Output the [X, Y] coordinate of the center of the cell containing the given text.  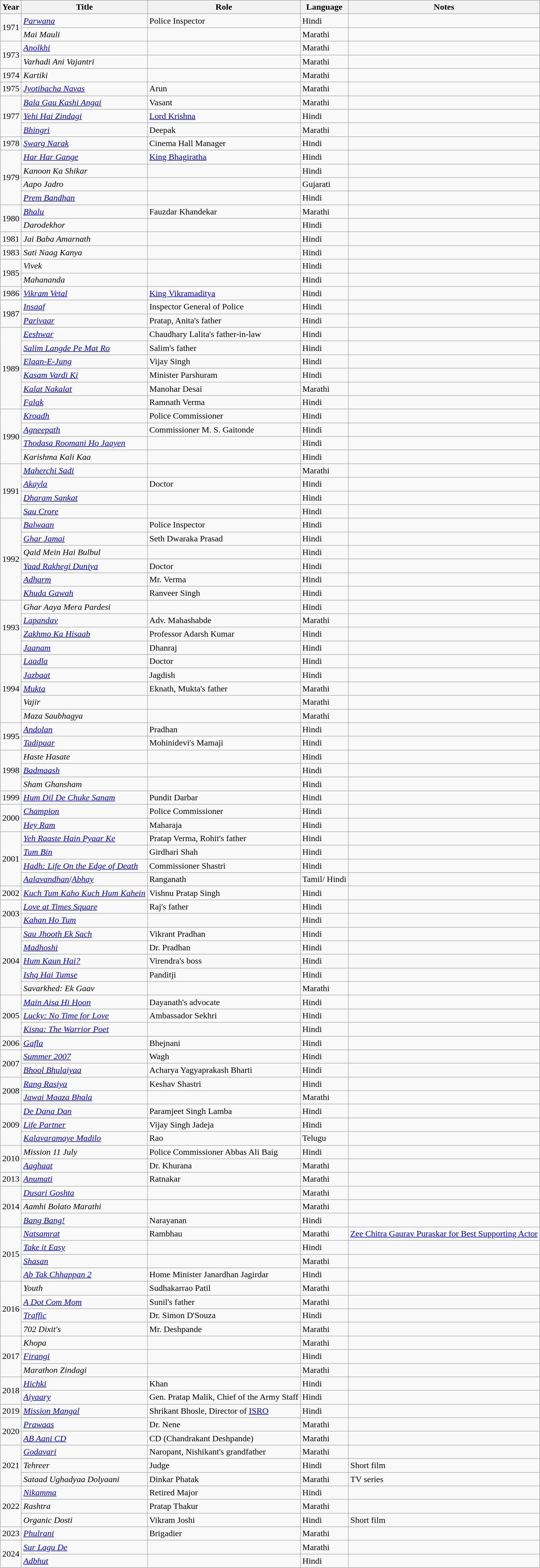
King Vikramaditya [224, 293]
2006 [11, 1043]
Prawaas [85, 1424]
Inspector General of Police [224, 307]
Jawai Maaza Bhala [85, 1097]
Adharm [85, 579]
Dr. Nene [224, 1424]
Vasant [224, 102]
Balwaan [85, 525]
Prem Bandhan [85, 198]
Ambassador Sekhri [224, 1015]
1980 [11, 218]
Natsamrat [85, 1234]
Naropant, Nishikant's grandfather [224, 1452]
Champion [85, 811]
Lord Krishna [224, 116]
Pratap, Anita's father [224, 320]
1990 [11, 436]
Kasam Vardi Ki [85, 375]
2021 [11, 1465]
Judge [224, 1465]
Title [85, 7]
Sau Crore [85, 511]
Yehi Hai Zindagi [85, 116]
2022 [11, 1506]
Khopa [85, 1343]
Anumati [85, 1179]
1983 [11, 252]
Bhejnani [224, 1043]
CD (Chandrakant Deshpande) [224, 1438]
2017 [11, 1356]
Narayanan [224, 1220]
1994 [11, 689]
TV series [444, 1479]
1981 [11, 239]
Minister Parshuram [224, 375]
De Dana Dan [85, 1111]
Swarg Narak [85, 143]
Badmaash [85, 770]
Marathon Zindagi [85, 1370]
2005 [11, 1015]
Agneepath [85, 430]
Kalat Nakalat [85, 389]
Sham Ghansham [85, 784]
Commissioner M. S. Gaitonde [224, 430]
2013 [11, 1179]
Sudhakarrao Patil [224, 1288]
2010 [11, 1159]
Khan [224, 1384]
Vikram Vetal [85, 293]
Eeshwar [85, 334]
2019 [11, 1411]
Mission 11 July [85, 1152]
1987 [11, 314]
Dhanraj [224, 648]
Manohar Desai [224, 389]
Aapo Jadro [85, 184]
Jyotibacha Navas [85, 89]
Gujarati [324, 184]
1974 [11, 75]
Mission Mangal [85, 1411]
Salim Langde Pe Mat Ro [85, 348]
Ishq Hai Tumse [85, 975]
Phulrani [85, 1534]
Akayla [85, 484]
Gafla [85, 1043]
Vishnu Pratap Singh [224, 893]
Aaghaat [85, 1166]
Kahan Ho Tum [85, 920]
Har Har Gange [85, 157]
Rashtra [85, 1506]
Khuda Gawah [85, 593]
Darodekhor [85, 225]
Deepak [224, 130]
Mr. Deshpande [224, 1329]
Wagh [224, 1057]
Virendra's boss [224, 961]
Tum Bin [85, 852]
Kalavaramaye Madilo [85, 1138]
Commissioner Shastri [224, 866]
2020 [11, 1431]
2009 [11, 1125]
Adbhut [85, 1561]
Falak [85, 402]
Vijay Singh [224, 361]
Retired Major [224, 1493]
Paramjeet Singh Lamba [224, 1111]
Organic Dosti [85, 1520]
Sunil's father [224, 1302]
Ranveer Singh [224, 593]
Tehreer [85, 1465]
Anolkhi [85, 48]
Hey Ram [85, 825]
Home Minister Janardhan Jagirdar [224, 1275]
2007 [11, 1063]
1979 [11, 177]
Haste Hasate [85, 757]
Firangi [85, 1356]
Bang Bang! [85, 1220]
Ramnath Verma [224, 402]
1993 [11, 627]
Ghar Aaya Mera Pardesi [85, 607]
Bhool Bhulaiyaa [85, 1070]
Mai Mauli [85, 34]
Godavari [85, 1452]
2014 [11, 1206]
Mahananda [85, 280]
Police Commissioner Abbas Ali Baig [224, 1152]
Adv. Mahashabde [224, 621]
1998 [11, 770]
Year [11, 7]
Laadla [85, 661]
A Dot Com Mom [85, 1302]
Maharaja [224, 825]
Maherchi Sadi [85, 471]
1986 [11, 293]
Sati Naag Kanya [85, 252]
Maza Saubhagya [85, 716]
Dinkar Phatak [224, 1479]
Keshav Shastri [224, 1084]
Zakhmo Ka Hisaab [85, 634]
Eknath, Mukta's father [224, 689]
Seth Dwaraka Prasad [224, 539]
1977 [11, 116]
Bhingri [85, 130]
Professor Adarsh Kumar [224, 634]
Hadh: Life On the Edge of Death [85, 866]
1971 [11, 28]
Pratap Verma, Rohit's father [224, 839]
Jagdish [224, 675]
Rao [224, 1138]
1995 [11, 736]
Vikrant Pradhan [224, 934]
Mohinidevi's Mamaji [224, 743]
Ab Tak Chhappan 2 [85, 1275]
Hum Kaun Hai? [85, 961]
Yeh Raaste Hain Pyaar Ke [85, 839]
1992 [11, 559]
Aamhi Bolato Marathi [85, 1206]
Lapandav [85, 621]
Nikamma [85, 1493]
2004 [11, 961]
Ranganath [224, 879]
Take it Easy [85, 1247]
Life Partner [85, 1125]
Main Aisa Hi Hoon [85, 1002]
Dayanath's advocate [224, 1002]
Hichki [85, 1384]
2002 [11, 893]
Mukta [85, 689]
Bhalu [85, 212]
Acharya Yagyaprakash Bharti [224, 1070]
Kanoon Ka Shikar [85, 171]
Jaanam [85, 648]
Thodasa Roomani Ho Jaayen [85, 443]
Dusari Goshta [85, 1193]
Dr. Simon D'Souza [224, 1316]
1985 [11, 273]
AB Aani CD [85, 1438]
Language [324, 7]
Vajir [85, 702]
Panditji [224, 975]
King Bhagiratha [224, 157]
Rambhau [224, 1234]
2016 [11, 1309]
Girdhari Shah [224, 852]
Arun [224, 89]
Vijay Singh Jadeja [224, 1125]
Dr. Pradhan [224, 947]
Yaad Rakhegi Duniya [85, 566]
Gen. Pratap Malik, Chief of the Army Staff [224, 1397]
Insaaf [85, 307]
Raj's father [224, 907]
2023 [11, 1534]
Jai Baba Amarnath [85, 239]
1991 [11, 491]
702 Dixit's [85, 1329]
Kartiki [85, 75]
1999 [11, 797]
Sataad Ughadyaa Dolyaani [85, 1479]
Ratnakar [224, 1179]
Andolan [85, 729]
2003 [11, 913]
Pradhan [224, 729]
Kroadh [85, 416]
2024 [11, 1554]
2008 [11, 1091]
Hum Dil De Chuke Sanam [85, 797]
Mr. Verma [224, 579]
2015 [11, 1254]
Qaid Mein Hai Bulbul [85, 552]
2018 [11, 1390]
Salim's father [224, 348]
Savarkhed: Ek Gaav [85, 988]
Chaudhary Lalita's father-in-law [224, 334]
Dr. Khurana [224, 1166]
Parwana [85, 21]
Vivek [85, 266]
Tamil/ Hindi [324, 879]
1978 [11, 143]
Aiyaary [85, 1397]
1975 [11, 89]
Shrikant Bhosle, Director of ISRO [224, 1411]
Ghar Jamai [85, 539]
Kuch Tum Kaho Kuch Hum Kahein [85, 893]
Sau Jhooth Ek Sach [85, 934]
Jazbaat [85, 675]
Varhadi Ani Vajantri [85, 62]
Pundit Darbar [224, 797]
Notes [444, 7]
Pratap Thakur [224, 1506]
Karishma Kali Kaa [85, 457]
Lucky: No Time for Love [85, 1015]
Youth [85, 1288]
Role [224, 7]
Rang Rasiya [85, 1084]
Madhoshi [85, 947]
Love at Times Square [85, 907]
Parivaar [85, 320]
Sur Lagu De [85, 1547]
Kisna: The Warrior Poet [85, 1029]
Vikram Joshi [224, 1520]
Cinema Hall Manager [224, 143]
Elaan-E-Jung [85, 361]
Tadipaar [85, 743]
Shasan [85, 1261]
Traffic [85, 1316]
Zee Chitra Gaurav Puraskar for Best Supporting Actor [444, 1234]
2000 [11, 818]
1989 [11, 368]
Bala Gau Kashi Angai [85, 102]
Brigadier [224, 1534]
Fauzdar Khandekar [224, 212]
2001 [11, 859]
Telugu [324, 1138]
Summer 2007 [85, 1057]
1973 [11, 55]
Aalavandhan/Abhay [85, 879]
Dharam Sankat [85, 498]
